Return (x, y) of the center of cell containing provided text 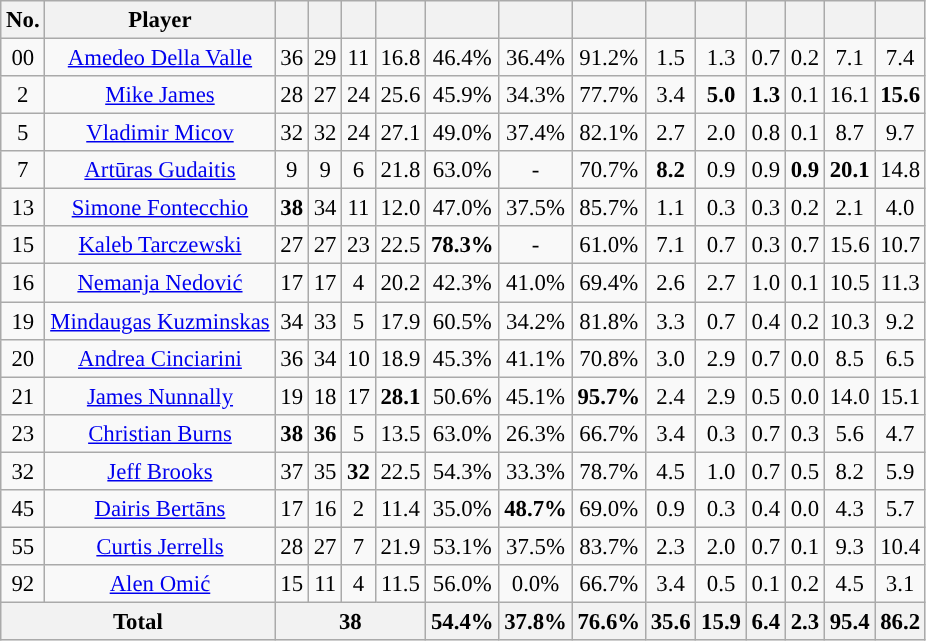
14.8 (900, 170)
41.0% (536, 283)
54.3% (462, 471)
5.9 (900, 471)
11.3 (900, 283)
2.4 (670, 396)
33 (324, 321)
45.1% (536, 396)
4.0 (900, 208)
No. (23, 20)
16.8 (400, 58)
69.0% (608, 509)
82.1% (608, 133)
35 (324, 471)
10 (358, 358)
15.9 (721, 621)
Amedeo Della Valle (160, 58)
3.0 (670, 358)
35.6 (670, 621)
18.9 (400, 358)
37.4% (536, 133)
Jeff Brooks (160, 471)
20 (23, 358)
45.3% (462, 358)
00 (23, 58)
9.3 (849, 546)
14.0 (849, 396)
17.9 (400, 321)
4.3 (849, 509)
Christian Burns (160, 433)
60.5% (462, 321)
2.1 (849, 208)
3.3 (670, 321)
86.2 (900, 621)
5.0 (721, 95)
Curtis Jerrells (160, 546)
0.0% (536, 584)
78.3% (462, 245)
34.3% (536, 95)
25.6 (400, 95)
3.1 (900, 584)
8.7 (849, 133)
0.8 (766, 133)
42.3% (462, 283)
33.3% (536, 471)
6.4 (766, 621)
10.7 (900, 245)
Andrea Cinciarini (160, 358)
27.1 (400, 133)
7.4 (900, 58)
Artūras Gudaitis (160, 170)
47.0% (462, 208)
9.7 (900, 133)
10.5 (849, 283)
76.6% (608, 621)
20.2 (400, 283)
29 (324, 58)
5.7 (900, 509)
49.0% (462, 133)
12.0 (400, 208)
35.0% (462, 509)
78.7% (608, 471)
28.1 (400, 396)
2.6 (670, 283)
21.9 (400, 546)
16.1 (849, 95)
34.2% (536, 321)
Mike James (160, 95)
Vladimir Micov (160, 133)
11.5 (400, 584)
26.3% (536, 433)
18 (324, 396)
1.1 (670, 208)
Total (138, 621)
37.8% (536, 621)
37 (292, 471)
Alen Omić (160, 584)
11.4 (400, 509)
9.2 (900, 321)
81.8% (608, 321)
Nemanja Nedović (160, 283)
8.5 (849, 358)
Player (160, 20)
21 (23, 396)
Dairis Bertāns (160, 509)
95.4 (849, 621)
13 (23, 208)
48.7% (536, 509)
15.1 (900, 396)
50.6% (462, 396)
21.8 (400, 170)
55 (23, 546)
10.4 (900, 546)
1.5 (670, 58)
6 (358, 170)
6.5 (900, 358)
83.7% (608, 546)
53.1% (462, 546)
70.8% (608, 358)
10.3 (849, 321)
54.4% (462, 621)
13.5 (400, 433)
95.7% (608, 396)
20.1 (849, 170)
Simone Fontecchio (160, 208)
92 (23, 584)
77.7% (608, 95)
Kaleb Tarczewski (160, 245)
41.1% (536, 358)
45.9% (462, 95)
5.6 (849, 433)
85.7% (608, 208)
36.4% (536, 58)
69.4% (608, 283)
4.7 (900, 433)
James Nunnally (160, 396)
Mindaugas Kuzminskas (160, 321)
61.0% (608, 245)
56.0% (462, 584)
91.2% (608, 58)
45 (23, 509)
70.7% (608, 170)
46.4% (462, 58)
